Pinpoint the cell where the given text exists, returning its [x, y] midpoint coordinate. 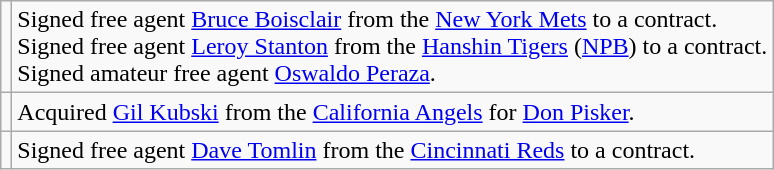
Acquired Gil Kubski from the California Angels for Don Pisker. [392, 112]
Signed free agent Dave Tomlin from the Cincinnati Reds to a contract. [392, 150]
